Capture the cell that displays the provided text and extract its [X, Y] central coordinate. 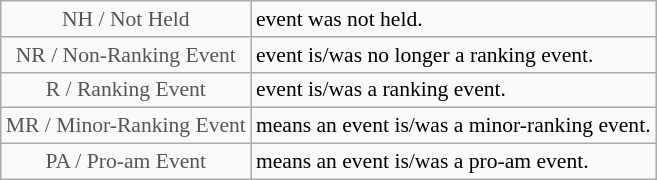
PA / Pro-am Event [126, 162]
R / Ranking Event [126, 90]
event is/was a ranking event. [454, 90]
means an event is/was a minor-ranking event. [454, 126]
event is/was no longer a ranking event. [454, 55]
means an event is/was a pro-am event. [454, 162]
NH / Not Held [126, 19]
NR / Non-Ranking Event [126, 55]
MR / Minor-Ranking Event [126, 126]
event was not held. [454, 19]
